Search for the cell housing the specified text and yield its [X, Y] center coordinate. 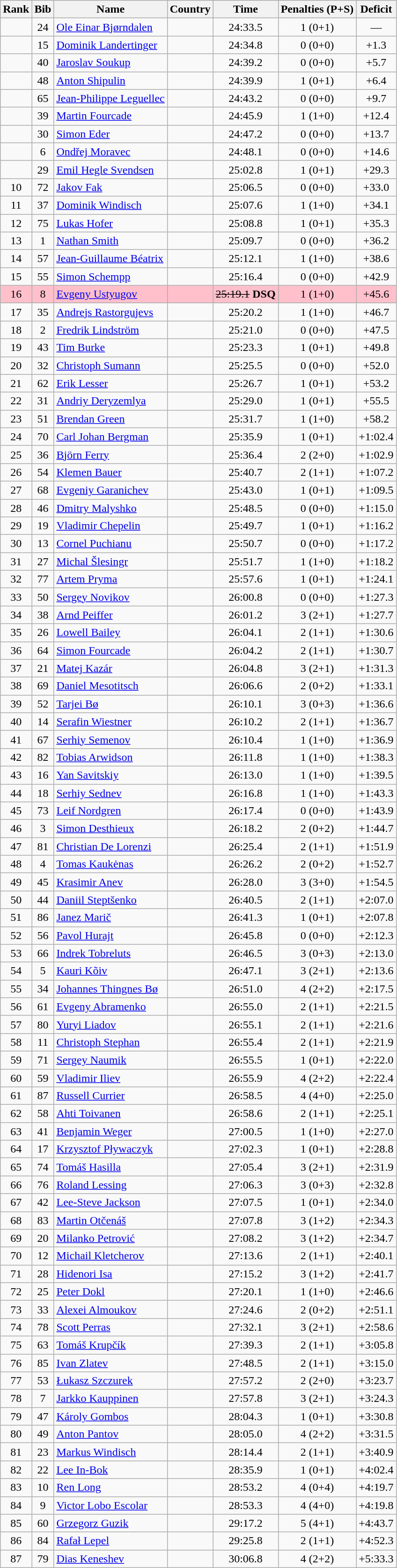
25:09.7 [245, 241]
+38.6 [376, 259]
+1:52.7 [376, 864]
25:48.5 [245, 508]
25:40.7 [245, 472]
27:07.5 [245, 1203]
+29.3 [376, 169]
+4:19.8 [376, 1505]
Jakov Fak [110, 187]
Jarkko Kauppinen [110, 1399]
+1:30.6 [376, 633]
27:39.3 [245, 1345]
Time [245, 9]
+1:36.7 [376, 722]
Rafał Lepel [110, 1541]
Fredrik Lindström [110, 330]
Emil Hegle Svendsen [110, 169]
— [376, 27]
Michal Šlesingr [110, 562]
24:48.1 [245, 152]
27:15.2 [245, 1274]
Arnd Peiffer [110, 615]
+1:39.5 [376, 775]
26:55.1 [245, 1024]
Christoph Stephan [110, 1042]
+2:58.6 [376, 1327]
27:08.2 [245, 1238]
+4:02.4 [376, 1470]
+2:25.1 [376, 1114]
Roland Lessing [110, 1185]
Cornel Puchianu [110, 544]
+2:17.5 [376, 989]
26:26.2 [245, 864]
28:53.3 [245, 1505]
25:36.4 [245, 454]
Martin Fourcade [110, 116]
24:39.9 [245, 80]
28:35.9 [245, 1470]
26:10.4 [245, 739]
Vladimir Chepelin [110, 526]
Grzegorz Guzik [110, 1523]
24:33.5 [245, 27]
25:23.3 [245, 348]
25:29.0 [245, 401]
Simon Schempp [110, 277]
Matej Kazár [110, 668]
+6.4 [376, 80]
Serhiy Sednev [110, 793]
+2:51.1 [376, 1309]
Lowell Bailey [110, 633]
28:53.2 [245, 1488]
Łukasz Szczurek [110, 1381]
Yan Savitskiy [110, 775]
+46.7 [376, 312]
Hidenori Isa [110, 1274]
+4:19.7 [376, 1488]
+2:07.0 [376, 900]
+3:30.8 [376, 1416]
+53.2 [376, 383]
25:43.0 [245, 490]
26:25.4 [245, 846]
+2:32.8 [376, 1185]
+1:27.7 [376, 615]
26:11.8 [245, 757]
26:16.8 [245, 793]
+1:31.3 [376, 668]
Alexei Almoukov [110, 1309]
Pavol Hurajt [110, 935]
Lukas Hofer [110, 223]
26:13.0 [245, 775]
25:16.4 [245, 277]
Kauri Kõiv [110, 971]
Tarjei Bø [110, 704]
Vladimir Iliev [110, 1078]
29:17.2 [245, 1523]
+58.2 [376, 419]
Benjamin Weger [110, 1131]
4 [43, 864]
Tim Burke [110, 348]
+9.7 [376, 98]
Simon Desthieux [110, 829]
+34.1 [376, 205]
Jean-Guillaume Béatrix [110, 259]
Daniil Steptšenko [110, 900]
3 (3+0) [317, 882]
Christian De Lorenzi [110, 846]
8 [43, 294]
Leif Nordgren [110, 811]
27:48.5 [245, 1363]
Johannes Thingnes Bø [110, 989]
Evgeny Ustyugov [110, 294]
Lee In-Bok [110, 1470]
1 [43, 241]
4 (0+4) [317, 1488]
+1:02.4 [376, 437]
+1:18.2 [376, 562]
+1:17.2 [376, 544]
25:12.1 [245, 259]
+1:30.7 [376, 650]
+1:24.1 [376, 579]
+3:05.8 [376, 1345]
+2:27.0 [376, 1131]
Janez Marič [110, 918]
+5.7 [376, 63]
Dominik Windisch [110, 205]
+1:43.3 [376, 793]
Andrejs Rastorgujevs [110, 312]
Ondřej Moravec [110, 152]
Indrek Tobreluts [110, 953]
27:24.6 [245, 1309]
+1:16.2 [376, 526]
2 [43, 330]
+2:07.8 [376, 918]
Bib [43, 9]
Björn Ferry [110, 454]
30:06.8 [245, 1559]
Carl Johan Bergman [110, 437]
Simon Fourcade [110, 650]
Rank [16, 9]
Deficit [376, 9]
Ren Long [110, 1488]
27:13.6 [245, 1256]
Country [190, 9]
Krasimir Anev [110, 882]
25:49.7 [245, 526]
Krzysztof Pływaczyk [110, 1149]
25:25.5 [245, 365]
+2:13.6 [376, 971]
Nathan Smith [110, 241]
+1:02.9 [376, 454]
27:07.8 [245, 1220]
26:55.4 [245, 1042]
25:57.6 [245, 579]
6 [43, 152]
+3:31.5 [376, 1434]
+45.6 [376, 294]
Tobias Arwidson [110, 757]
26:17.4 [245, 811]
27:05.4 [245, 1167]
25:06.5 [245, 187]
24:47.2 [245, 134]
27:06.3 [245, 1185]
26:55.5 [245, 1060]
+2:12.3 [376, 935]
Peter Dokl [110, 1291]
+1:36.9 [376, 739]
25:08.8 [245, 223]
5 (4+1) [317, 1523]
26:01.2 [245, 615]
Ivan Zlatev [110, 1363]
+33.0 [376, 187]
26:55.9 [245, 1078]
+1:38.3 [376, 757]
Markus Windisch [110, 1452]
Erik Lesser [110, 383]
+1:07.2 [376, 472]
+4:43.7 [376, 1523]
25:50.7 [245, 544]
+2:31.9 [376, 1167]
25:02.8 [245, 169]
24:45.9 [245, 116]
26:10.2 [245, 722]
Michail Kletcherov [110, 1256]
+3:15.0 [376, 1363]
25:20.2 [245, 312]
27:57.8 [245, 1399]
26:04.1 [245, 633]
+2:28.8 [376, 1149]
26:46.5 [245, 953]
26:47.1 [245, 971]
Simon Eder [110, 134]
5 [43, 971]
26:45.8 [245, 935]
28:14.4 [245, 1452]
26:40.5 [245, 900]
Dmitry Malyshko [110, 508]
+3:40.9 [376, 1452]
26:28.0 [245, 882]
25:35.9 [245, 437]
Serafin Wiestner [110, 722]
+1.3 [376, 45]
Sergey Novikov [110, 597]
27:20.1 [245, 1291]
Russell Currier [110, 1096]
Penalties (P+S) [317, 9]
Dominik Landertinger [110, 45]
+42.9 [376, 277]
+2:34.3 [376, 1220]
26:18.2 [245, 829]
25:19.1 DSQ [245, 294]
27:02.3 [245, 1149]
25:07.6 [245, 205]
Anton Pantov [110, 1434]
+36.2 [376, 241]
+1:54.5 [376, 882]
Tomáš Krupčík [110, 1345]
Evgeny Abramenko [110, 1006]
Jean-Philippe Leguellec [110, 98]
28:05.0 [245, 1434]
+12.4 [376, 116]
+1:27.3 [376, 597]
26:04.8 [245, 668]
+47.5 [376, 330]
+5:33.3 [376, 1559]
26:51.0 [245, 989]
25:26.7 [245, 383]
Ahti Toivanen [110, 1114]
24:39.2 [245, 63]
9 [43, 1505]
25:51.7 [245, 562]
27:00.5 [245, 1131]
+1:51.9 [376, 846]
27:57.2 [245, 1381]
25:31.7 [245, 419]
26:04.2 [245, 650]
+1:43.9 [376, 811]
26:00.8 [245, 597]
+35.3 [376, 223]
+55.5 [376, 401]
Ole Einar Bjørndalen [110, 27]
26:58.6 [245, 1114]
Lee-Steve Jackson [110, 1203]
24:34.8 [245, 45]
Jaroslav Soukup [110, 63]
Victor Lobo Escolar [110, 1505]
28:04.3 [245, 1416]
+49.8 [376, 348]
Klemen Bauer [110, 472]
+1:33.1 [376, 686]
+2:21.6 [376, 1024]
+2:22.4 [376, 1078]
29:25.8 [245, 1541]
26:06.6 [245, 686]
+2:21.9 [376, 1042]
+2:34.0 [376, 1203]
+2:41.7 [376, 1274]
26:58.5 [245, 1096]
3 [43, 829]
Dias Keneshev [110, 1559]
Brendan Green [110, 419]
25:21.0 [245, 330]
Daniel Mesotitsch [110, 686]
+13.7 [376, 134]
+1:36.6 [376, 704]
+1:09.5 [376, 490]
Name [110, 9]
Andriy Deryzemlya [110, 401]
Scott Perras [110, 1327]
Tomáš Hasilla [110, 1167]
+1:15.0 [376, 508]
26:55.0 [245, 1006]
+52.0 [376, 365]
Tomas Kaukėnas [110, 864]
Yuryi Liadov [110, 1024]
+1:44.7 [376, 829]
+2:22.0 [376, 1060]
Anton Shipulin [110, 80]
+3:23.7 [376, 1381]
+2:34.7 [376, 1238]
+4:52.3 [376, 1541]
Károly Gombos [110, 1416]
Milanko Petrović [110, 1238]
+2:13.0 [376, 953]
Serhiy Semenov [110, 739]
Martin Otčenáš [110, 1220]
Christoph Sumann [110, 365]
+2:21.5 [376, 1006]
+14.6 [376, 152]
+2:40.1 [376, 1256]
26:10.1 [245, 704]
Sergey Naumik [110, 1060]
27:32.1 [245, 1327]
+2:25.0 [376, 1096]
7 [43, 1399]
Artem Pryma [110, 579]
+3:24.3 [376, 1399]
Evgeniy Garanichev [110, 490]
26:41.3 [245, 918]
24:43.2 [245, 98]
+2:46.6 [376, 1291]
